Identify which cell holds the provided text, then report its [X, Y] central coordinate. 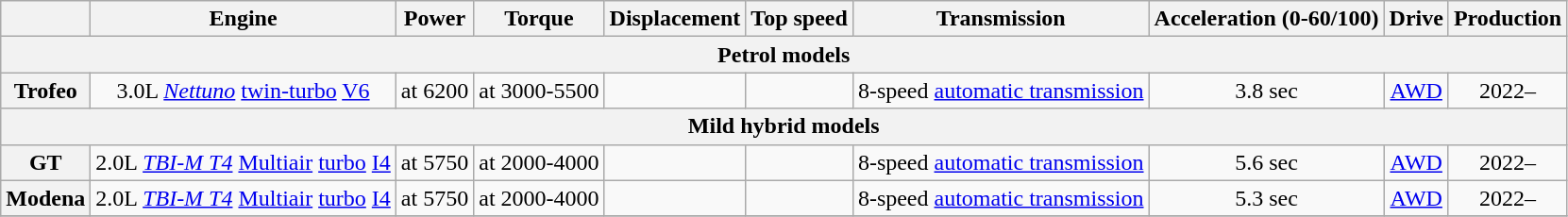
Production [1507, 19]
Displacement [675, 19]
Drive [1416, 19]
5.3 sec [1267, 198]
Mild hybrid models [784, 126]
Trofeo [45, 91]
5.6 sec [1267, 162]
3.8 sec [1267, 91]
Transmission [1001, 19]
Modena [45, 198]
Engine [244, 19]
GT [45, 162]
at 3000-5500 [539, 91]
3.0L Nettuno twin-turbo V6 [244, 91]
Torque [539, 19]
Petrol models [784, 55]
Acceleration (0-60/100) [1267, 19]
Power [434, 19]
Top speed [800, 19]
at 6200 [434, 91]
